Output the [X, Y] coordinate of the center of the cell containing the given text.  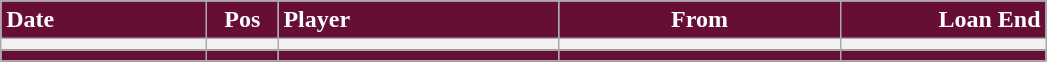
Date [104, 20]
Player [418, 20]
Loan End [943, 20]
From [700, 20]
Pos [242, 20]
